Return the [x, y] coordinate for the center point of the cell that contains the specified text.  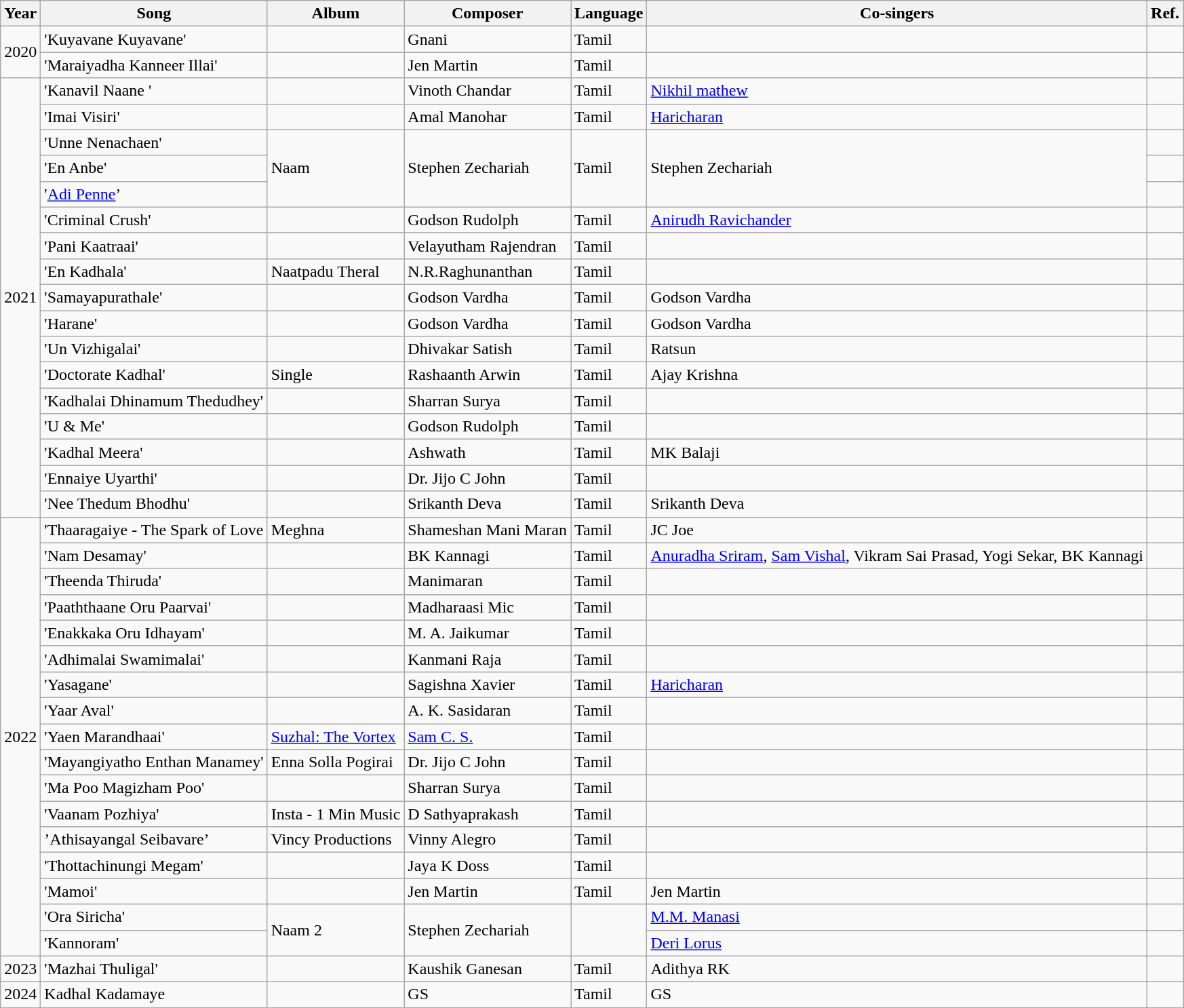
Nikhil mathew [897, 91]
M.M. Manasi [897, 917]
Insta - 1 Min Music [336, 814]
'Yaar Aval' [154, 710]
Madharaasi Mic [488, 607]
Album [336, 14]
'Kadhal Meera' [154, 452]
Vincy Productions [336, 840]
Suzhal: The Vortex [336, 736]
Deri Lorus [897, 943]
'Mazhai Thuligal' [154, 969]
Sam C. S. [488, 736]
Vinoth Chandar [488, 91]
BK Kannagi [488, 556]
'Thottachinungi Megam' [154, 866]
2022 [20, 737]
'Samayapurathale' [154, 297]
'Thaaragaiye - The Spark of Love [154, 530]
2020 [20, 52]
Meghna [336, 530]
'Ma Poo Magizham Poo' [154, 788]
'Nam Desamay' [154, 556]
Kadhal Kadamaye [154, 994]
'U & Me' [154, 427]
Jaya K Doss [488, 866]
Sagishna Xavier [488, 684]
Adithya RK [897, 969]
Ashwath [488, 452]
'Yaen Marandhaai' [154, 736]
Dhivakar Satish [488, 349]
Kaushik Ganesan [488, 969]
'Imai Visiri' [154, 117]
'Criminal Crush' [154, 220]
D Sathyaprakash [488, 814]
Rashaanth Arwin [488, 375]
'Paaththaane Oru Paarvai' [154, 607]
Year [20, 14]
'Kadhalai Dhinamum Thedudhey' [154, 401]
Amal Manohar [488, 117]
M. A. Jaikumar [488, 633]
A. K. Sasidaran [488, 710]
'Nee Thedum Bhodhu' [154, 504]
Enna Solla Pogirai [336, 762]
Co-singers [897, 14]
Anirudh Ravichander [897, 220]
MK Balaji [897, 452]
Ratsun [897, 349]
Ref. [1165, 14]
'Mayangiyatho Enthan Manamey' [154, 762]
'Kuyavane Kuyavane' [154, 39]
'Mamoi' [154, 891]
'Kanavil Naane ' [154, 91]
'Theenda Thiruda' [154, 581]
'En Anbe' [154, 168]
'Maraiyadha Kanneer Illai' [154, 65]
Vinny Alegro [488, 840]
'Doctorate Kadhal' [154, 375]
'Yasagane' [154, 684]
'Adhimalai Swamimalai' [154, 659]
Ajay Krishna [897, 375]
Naam 2 [336, 930]
Song [154, 14]
Shameshan Mani Maran [488, 530]
Naam [336, 168]
'Pani Kaatraai' [154, 246]
Single [336, 375]
Gnani [488, 39]
Naatpadu Theral [336, 271]
'Vaanam Pozhiya' [154, 814]
Anuradha Sriram, Sam Vishal, Vikram Sai Prasad, Yogi Sekar, BK Kannagi [897, 556]
'Harane' [154, 324]
2024 [20, 994]
'Enakkaka Oru Idhayam' [154, 633]
Language [609, 14]
'En Kadhala' [154, 271]
Composer [488, 14]
'Ennaiye Uyarthi' [154, 478]
'Un Vizhigalai' [154, 349]
2021 [20, 297]
N.R.Raghunanthan [488, 271]
2023 [20, 969]
Manimaran [488, 581]
Velayutham Rajendran [488, 246]
'Ora Siricha' [154, 917]
'Unne Nenachaen' [154, 142]
'Adi Penne’ [154, 194]
’Athisayangal Seibavare’ [154, 840]
Kanmani Raja [488, 659]
'Kannoram' [154, 943]
JC Joe [897, 530]
